Provide the (x, y) coordinate of the cell's center where the given text is located.  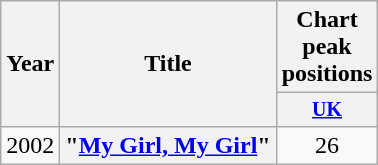
UK (327, 110)
Title (168, 64)
2002 (30, 145)
Chart peak positions (327, 47)
Year (30, 64)
"My Girl, My Girl" (168, 145)
26 (327, 145)
